Pinpoint the cell where the given text exists, returning its (x, y) midpoint coordinate. 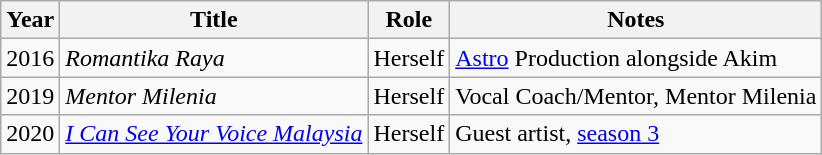
I Can See Your Voice Malaysia (214, 134)
Role (409, 20)
Romantika Raya (214, 58)
2020 (30, 134)
Vocal Coach/Mentor, Mentor Milenia (636, 96)
Title (214, 20)
2019 (30, 96)
Astro Production alongside Akim (636, 58)
Mentor Milenia (214, 96)
Notes (636, 20)
Guest artist, season 3 (636, 134)
Year (30, 20)
2016 (30, 58)
